Determine the [x, y] coordinate at the center of the cell enclosing the given text.  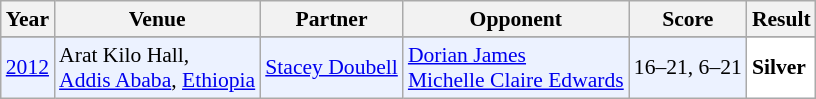
16–21, 6–21 [688, 68]
2012 [28, 68]
Result [782, 19]
Year [28, 19]
Opponent [516, 19]
Arat Kilo Hall,Addis Ababa, Ethiopia [157, 68]
Stacey Doubell [332, 68]
Score [688, 19]
Dorian James Michelle Claire Edwards [516, 68]
Venue [157, 19]
Partner [332, 19]
Silver [782, 68]
